Pinpoint the cell where the given text exists, returning its [x, y] midpoint coordinate. 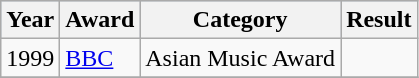
Result [379, 20]
BBC [100, 58]
Award [100, 20]
Year [30, 20]
Category [240, 20]
Asian Music Award [240, 58]
1999 [30, 58]
